Provide the [x, y] coordinate of the cell's center where the given text is located.  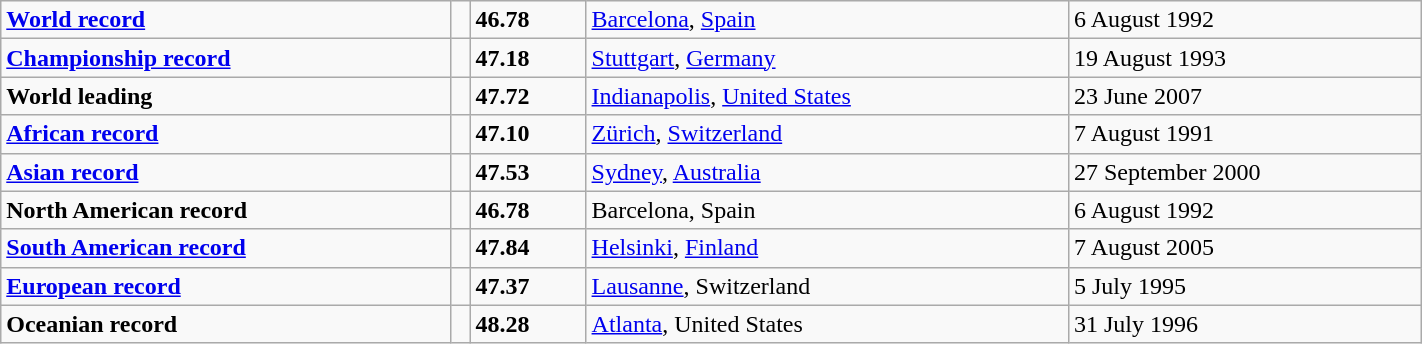
Stuttgart, Germany [827, 58]
31 July 1996 [1244, 324]
7 August 1991 [1244, 134]
Oceanian record [226, 324]
World record [226, 20]
Asian record [226, 172]
47.53 [528, 172]
23 June 2007 [1244, 96]
47.10 [528, 134]
Zürich, Switzerland [827, 134]
47.18 [528, 58]
47.84 [528, 248]
5 July 1995 [1244, 286]
27 September 2000 [1244, 172]
47.37 [528, 286]
European record [226, 286]
7 August 2005 [1244, 248]
Championship record [226, 58]
47.72 [528, 96]
African record [226, 134]
Helsinki, Finland [827, 248]
Indianapolis, United States [827, 96]
South American record [226, 248]
Sydney, Australia [827, 172]
North American record [226, 210]
World leading [226, 96]
Atlanta, United States [827, 324]
48.28 [528, 324]
Lausanne, Switzerland [827, 286]
19 August 1993 [1244, 58]
